Search for the cell housing the specified text and yield its (x, y) center coordinate. 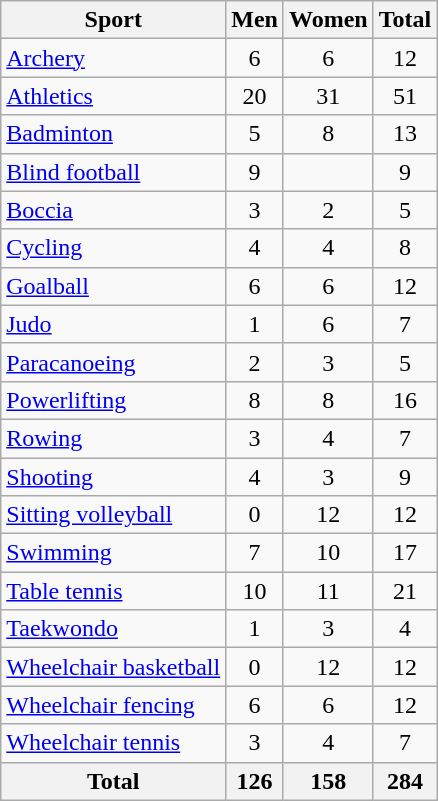
Blind football (114, 172)
20 (255, 96)
126 (255, 781)
Taekwondo (114, 629)
Athletics (114, 96)
21 (405, 591)
31 (328, 96)
Badminton (114, 134)
Goalball (114, 286)
Swimming (114, 553)
Wheelchair fencing (114, 705)
Men (255, 20)
Archery (114, 58)
Sitting volleyball (114, 515)
17 (405, 553)
Sport (114, 20)
Paracanoeing (114, 362)
Wheelchair tennis (114, 743)
Cycling (114, 248)
Wheelchair basketball (114, 667)
Women (328, 20)
Powerlifting (114, 400)
11 (328, 591)
284 (405, 781)
51 (405, 96)
158 (328, 781)
Shooting (114, 477)
13 (405, 134)
Rowing (114, 438)
Boccia (114, 210)
Judo (114, 324)
16 (405, 400)
Table tennis (114, 591)
